Provide the (x, y) coordinate of the cell's center where the given text is located.  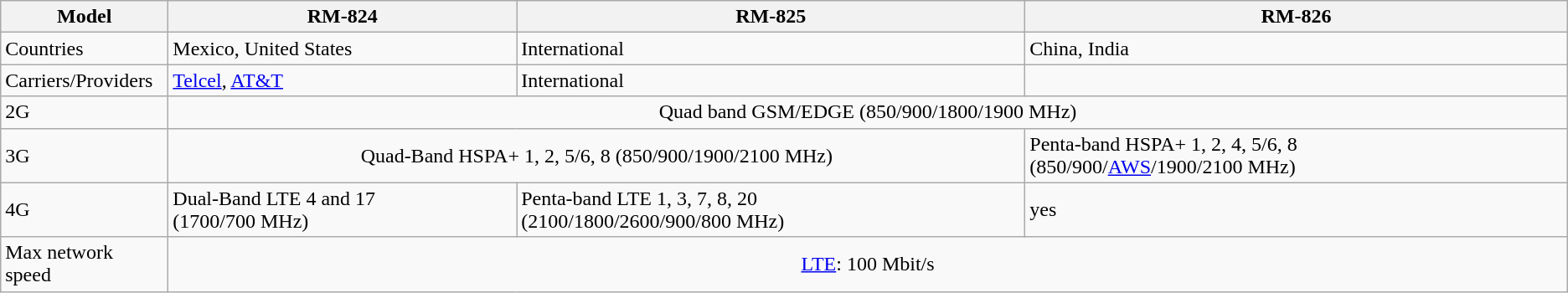
RM-824 (343, 17)
RM-826 (1297, 17)
Penta-band HSPA+ 1, 2, 4, 5/6, 8 (850/900/AWS/1900/2100 MHz) (1297, 156)
Countries (85, 49)
3G (85, 156)
Telcel, AT&T (343, 80)
China, India (1297, 49)
Quad band GSM/EDGE (850/900/1800/1900 MHz) (868, 112)
LTE: 100 Mbit/s (868, 265)
Carriers/Providers (85, 80)
Quad-Band HSPA+ 1, 2, 5/6, 8 (850/900/1900/2100 MHz) (596, 156)
Max network speed (85, 265)
Mexico, United States (343, 49)
yes (1297, 209)
2G (85, 112)
4G (85, 209)
RM-825 (771, 17)
Dual-Band LTE 4 and 17 (1700/700 MHz) (343, 209)
Penta-band LTE 1, 3, 7, 8, 20 (2100/1800/2600/900/800 MHz) (771, 209)
Model (85, 17)
